Capture the cell that displays the provided text and extract its [x, y] central coordinate. 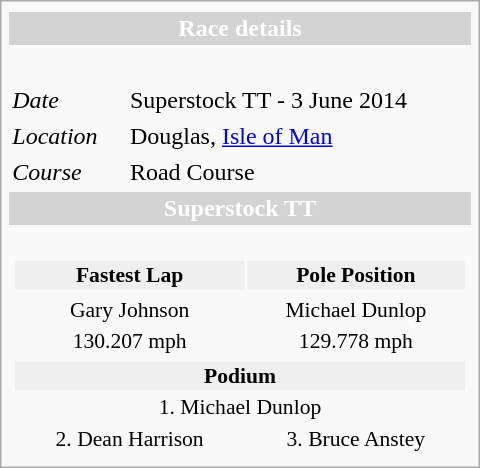
2. Dean Harrison [130, 439]
3. Bruce Anstey [356, 439]
Douglas, Isle of Man [299, 136]
Location [66, 136]
1. Michael Dunlop [240, 407]
Superstock TT - 3 June 2014 [299, 100]
Gary Johnson [130, 310]
Michael Dunlop [356, 310]
Superstock TT [240, 208]
130.207 mph [130, 341]
Pole Position [356, 275]
Fastest Lap [130, 275]
Podium [240, 376]
Road Course [299, 172]
Race details [240, 28]
129.778 mph [356, 341]
Date [66, 100]
Course [66, 172]
Fastest Lap Pole Position Gary Johnson Michael Dunlop 130.207 mph 129.778 mph Podium 1. Michael Dunlop 2. Dean Harrison 3. Bruce Anstey [240, 344]
